Search for the cell housing the specified text and yield its [X, Y] center coordinate. 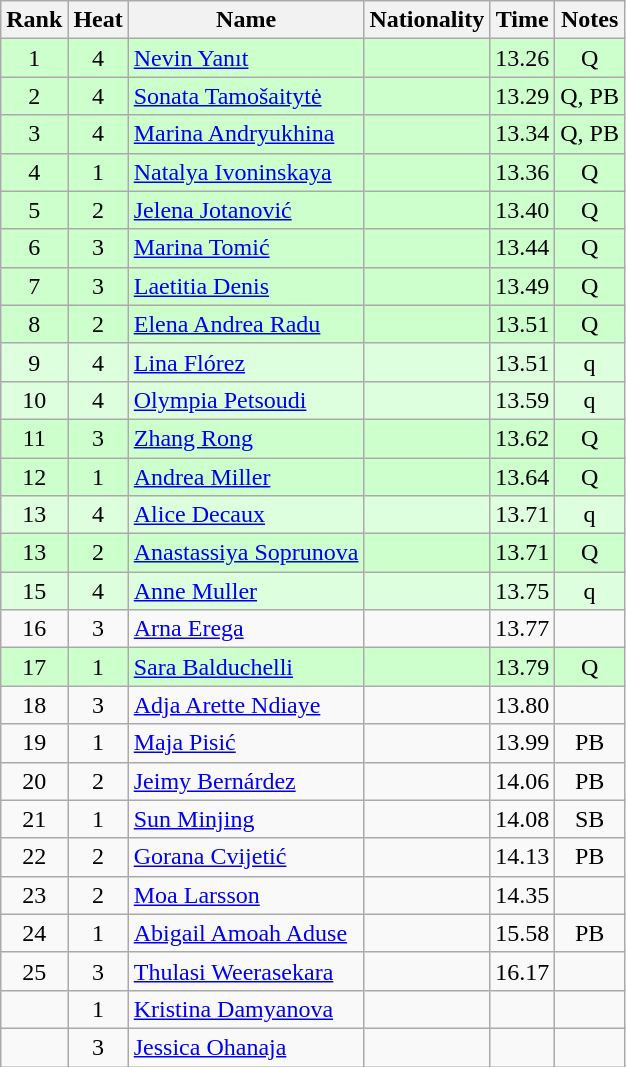
6 [34, 248]
5 [34, 210]
Elena Andrea Radu [246, 324]
23 [34, 895]
14.08 [522, 819]
24 [34, 933]
20 [34, 781]
Sun Minjing [246, 819]
Kristina Damyanova [246, 1009]
Marina Andryukhina [246, 134]
Anne Muller [246, 591]
Sara Balduchelli [246, 667]
Moa Larsson [246, 895]
Arna Erega [246, 629]
21 [34, 819]
Nationality [427, 20]
Thulasi Weerasekara [246, 971]
13.40 [522, 210]
13.26 [522, 58]
15.58 [522, 933]
Name [246, 20]
12 [34, 477]
13.59 [522, 400]
18 [34, 705]
13.99 [522, 743]
Gorana Cvijetić [246, 857]
Jessica Ohanaja [246, 1047]
13.75 [522, 591]
Nevin Yanıt [246, 58]
14.13 [522, 857]
Anastassiya Soprunova [246, 553]
13.49 [522, 286]
13.44 [522, 248]
Olympia Petsoudi [246, 400]
Adja Arette Ndiaye [246, 705]
16.17 [522, 971]
13.79 [522, 667]
SB [590, 819]
19 [34, 743]
13.64 [522, 477]
17 [34, 667]
11 [34, 438]
Andrea Miller [246, 477]
8 [34, 324]
25 [34, 971]
Abigail Amoah Aduse [246, 933]
14.06 [522, 781]
22 [34, 857]
Laetitia Denis [246, 286]
16 [34, 629]
15 [34, 591]
Time [522, 20]
Notes [590, 20]
13.62 [522, 438]
13.29 [522, 96]
13.80 [522, 705]
9 [34, 362]
Rank [34, 20]
Zhang Rong [246, 438]
Alice Decaux [246, 515]
13.36 [522, 172]
Natalya Ivoninskaya [246, 172]
Marina Tomić [246, 248]
7 [34, 286]
13.77 [522, 629]
13.34 [522, 134]
Jelena Jotanović [246, 210]
Sonata Tamošaitytė [246, 96]
14.35 [522, 895]
Heat [98, 20]
Maja Pisić [246, 743]
10 [34, 400]
Lina Flórez [246, 362]
Jeimy Bernárdez [246, 781]
